Search for the cell housing the specified text and yield its [x, y] center coordinate. 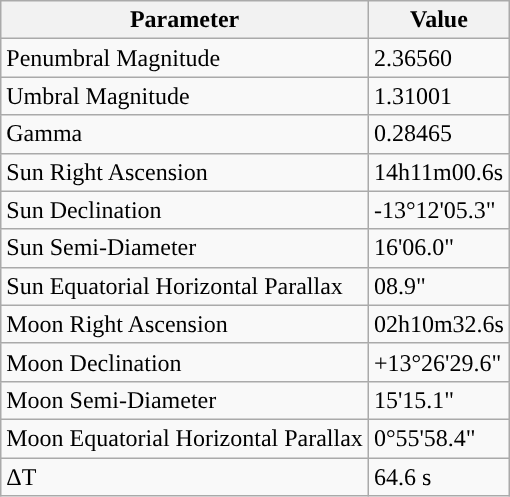
ΔT [185, 477]
64.6 s [438, 477]
Moon Equatorial Horizontal Parallax [185, 438]
Penumbral Magnitude [185, 58]
2.36560 [438, 58]
Sun Right Ascension [185, 172]
Sun Semi-Diameter [185, 248]
08.9" [438, 286]
02h10m32.6s [438, 324]
Moon Right Ascension [185, 324]
Parameter [185, 20]
Sun Equatorial Horizontal Parallax [185, 286]
-13°12'05.3" [438, 210]
Moon Semi-Diameter [185, 400]
16'06.0" [438, 248]
Value [438, 20]
15'15.1" [438, 400]
Gamma [185, 134]
0.28465 [438, 134]
+13°26'29.6" [438, 362]
Moon Declination [185, 362]
0°55'58.4" [438, 438]
Umbral Magnitude [185, 96]
1.31001 [438, 96]
14h11m00.6s [438, 172]
Sun Declination [185, 210]
